Identify which cell holds the provided text, then report its [x, y] central coordinate. 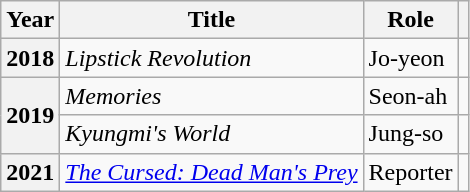
Kyungmi's World [212, 134]
Jung-so [410, 134]
2019 [30, 115]
The Cursed: Dead Man's Prey [212, 172]
Jo-yeon [410, 58]
2018 [30, 58]
Lipstick Revolution [212, 58]
Year [30, 20]
2021 [30, 172]
Role [410, 20]
Reporter [410, 172]
Seon-ah [410, 96]
Memories [212, 96]
Title [212, 20]
